Locate the cell with the specified text and output its [X, Y] center coordinate. 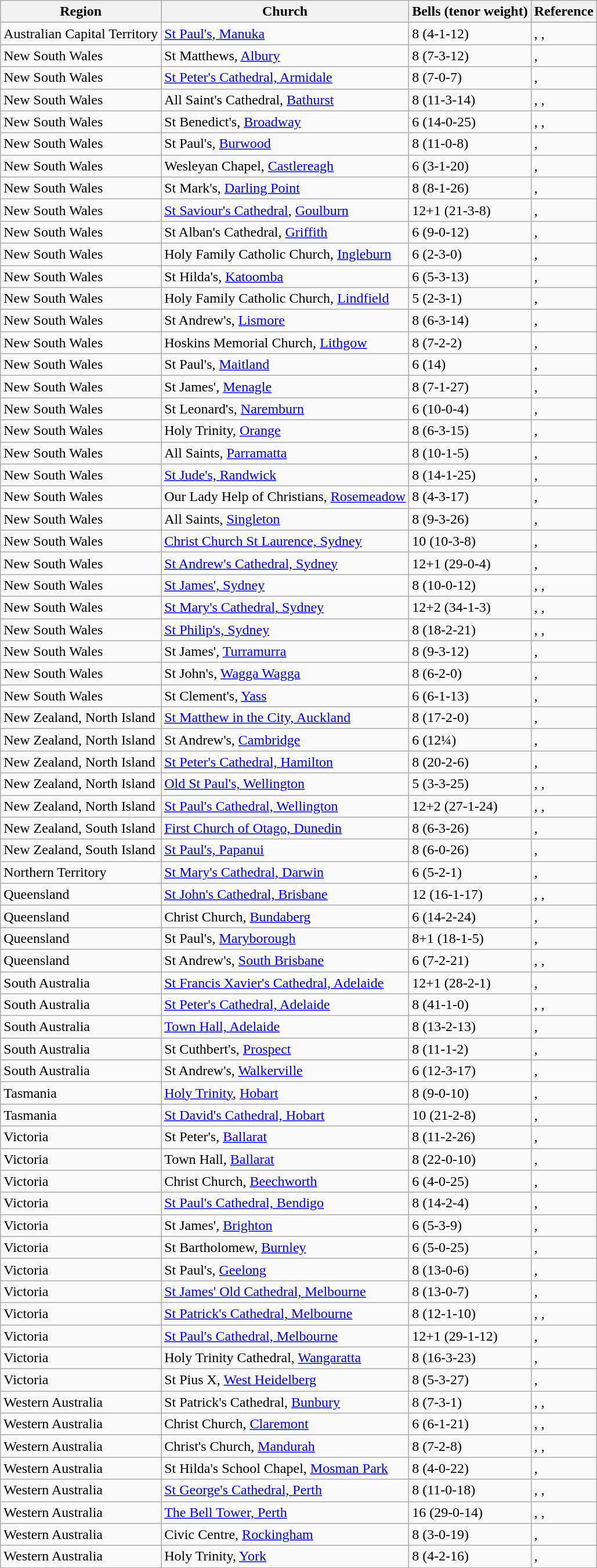
8+1 (18-1-5) [470, 938]
St John's, Wagga Wagga [285, 674]
All Saints, Parramatta [285, 453]
8 (11-0-18) [470, 1490]
6 (5-3-13) [470, 277]
12+2 (34-1-3) [470, 607]
8 (4-1-12) [470, 34]
St Philip's, Sydney [285, 629]
6 (6-1-13) [470, 696]
St Benedict's, Broadway [285, 122]
8 (7-3-1) [470, 1402]
6 (5-3-9) [470, 1225]
Christ Church, Claremont [285, 1424]
8 (17-2-0) [470, 718]
St Francis Xavier's Cathedral, Adelaide [285, 983]
St Andrew's, Walkerville [285, 1071]
Christ's Church, Mandurah [285, 1446]
12+1 (21-3-8) [470, 210]
8 (20-2-6) [470, 762]
6 (14-2-24) [470, 916]
8 (6-0-26) [470, 850]
Christ Church, Bundaberg [285, 916]
Our Lady Help of Christians, Rosemeadow [285, 497]
12+1 (29-1-12) [470, 1335]
Northern Territory [81, 872]
8 (11-0-8) [470, 144]
St James', Sydney [285, 585]
Town Hall, Adelaide [285, 1027]
Church [285, 12]
St Bartholomew, Burnley [285, 1247]
12+1 (29-0-4) [470, 563]
6 (2-3-0) [470, 254]
8 (6-3-15) [470, 431]
8 (7-3-12) [470, 56]
Holy Trinity, Hobart [285, 1093]
Christ Church, Beechworth [285, 1181]
St Andrew's, Lismore [285, 321]
St Andrew's, South Brisbane [285, 960]
6 (5-0-25) [470, 1247]
Holy Family Catholic Church, Lindfield [285, 299]
8 (4-0-22) [470, 1468]
8 (8-1-26) [470, 188]
Reference [564, 12]
St Patrick's Cathedral, Bunbury [285, 1402]
6 (14-0-25) [470, 122]
Bells (tenor weight) [470, 12]
St Hilda's School Chapel, Mosman Park [285, 1468]
St Hilda's, Katoomba [285, 277]
St Leonard's, Naremburn [285, 409]
8 (7-0-7) [470, 78]
St Paul's, Burwood [285, 144]
Holy Trinity, York [285, 1556]
St Jude's, Randwick [285, 475]
Town Hall, Ballarat [285, 1159]
8 (5-3-27) [470, 1380]
Region [81, 12]
St Peter's, Ballarat [285, 1137]
St Paul's, Maryborough [285, 938]
8 (10-0-12) [470, 585]
St Patrick's Cathedral, Melbourne [285, 1313]
6 (3-1-20) [470, 166]
St Paul's, Papanui [285, 850]
St Andrew's Cathedral, Sydney [285, 563]
St James' Old Cathedral, Melbourne [285, 1291]
St Pius X, West Heidelberg [285, 1380]
8 (13-0-7) [470, 1291]
St James', Menagle [285, 387]
St Cuthbert's, Prospect [285, 1049]
All Saints, Singleton [285, 519]
8 (18-2-21) [470, 629]
St George's Cathedral, Perth [285, 1490]
8 (12-1-10) [470, 1313]
6 (5-2-1) [470, 872]
6 (10-0-4) [470, 409]
Christ Church St Laurence, Sydney [285, 541]
6 (14) [470, 365]
St Mary's Cathedral, Sydney [285, 607]
St Andrew's, Cambridge [285, 740]
6 (12-3-17) [470, 1071]
St Mary's Cathedral, Darwin [285, 872]
Old St Paul's, Wellington [285, 784]
St James', Brighton [285, 1225]
8 (11-1-2) [470, 1049]
St Saviour's Cathedral, Goulburn [285, 210]
8 (6-3-14) [470, 321]
10 (10-3-8) [470, 541]
8 (14-2-4) [470, 1203]
8 (9-3-26) [470, 519]
First Church of Otago, Dunedin [285, 828]
8 (4-2-16) [470, 1556]
8 (13-2-13) [470, 1027]
Holy Trinity Cathedral, Wangaratta [285, 1358]
St Alban's Cathedral, Griffith [285, 232]
8 (16-3-23) [470, 1358]
6 (12¼) [470, 740]
10 (21-2-8) [470, 1115]
St Peter's Cathedral, Adelaide [285, 1005]
St Clement's, Yass [285, 696]
St Peter's Cathedral, Armidale [285, 78]
Holy Trinity, Orange [285, 431]
St Paul's, Maitland [285, 365]
8 (13-0-6) [470, 1269]
Hoskins Memorial Church, Lithgow [285, 343]
8 (14-1-25) [470, 475]
St Paul's, Geelong [285, 1269]
Holy Family Catholic Church, Ingleburn [285, 254]
8 (3-0-19) [470, 1534]
Wesleyan Chapel, Castlereagh [285, 166]
All Saint's Cathedral, Bathurst [285, 100]
Australian Capital Territory [81, 34]
Civic Centre, Rockingham [285, 1534]
5 (2-3-1) [470, 299]
6 (9-0-12) [470, 232]
8 (9-0-10) [470, 1093]
8 (7-2-2) [470, 343]
12 (16-1-17) [470, 894]
St Mark's, Darling Point [285, 188]
St James', Turramurra [285, 652]
8 (22-0-10) [470, 1159]
12+2 (27-1-24) [470, 806]
8 (10-1-5) [470, 453]
6 (6-1-21) [470, 1424]
St Paul's Cathedral, Bendigo [285, 1203]
8 (11-2-26) [470, 1137]
St David's Cathedral, Hobart [285, 1115]
The Bell Tower, Perth [285, 1512]
8 (7-2-8) [470, 1446]
St Matthew in the City, Auckland [285, 718]
8 (7-1-27) [470, 387]
6 (4-0-25) [470, 1181]
St Matthews, Albury [285, 56]
St Paul's Cathedral, Wellington [285, 806]
8 (41-1-0) [470, 1005]
8 (4-3-17) [470, 497]
St Peter's Cathedral, Hamilton [285, 762]
16 (29-0-14) [470, 1512]
12+1 (28-2-1) [470, 983]
St Paul's Cathedral, Melbourne [285, 1335]
St John's Cathedral, Brisbane [285, 894]
6 (7-2-21) [470, 960]
8 (6-3-26) [470, 828]
8 (11-3-14) [470, 100]
8 (6-2-0) [470, 674]
8 (9-3-12) [470, 652]
St Paul's, Manuka [285, 34]
5 (3-3-25) [470, 784]
